Extract the (x, y) coordinate from the center of the cell holding the provided text.  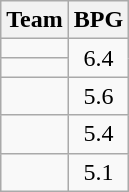
Team (35, 20)
BPG (98, 20)
5.1 (98, 172)
5.6 (98, 96)
6.4 (98, 58)
5.4 (98, 134)
